Locate the cell with the specified text and output its (X, Y) center coordinate. 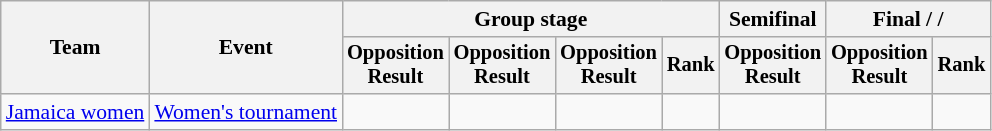
Semifinal (772, 19)
Group stage (530, 19)
Women's tournament (246, 112)
Event (246, 48)
Team (76, 48)
Final / / (908, 19)
Jamaica women (76, 112)
